Determine the (x, y) coordinate at the center of the cell enclosing the given text.  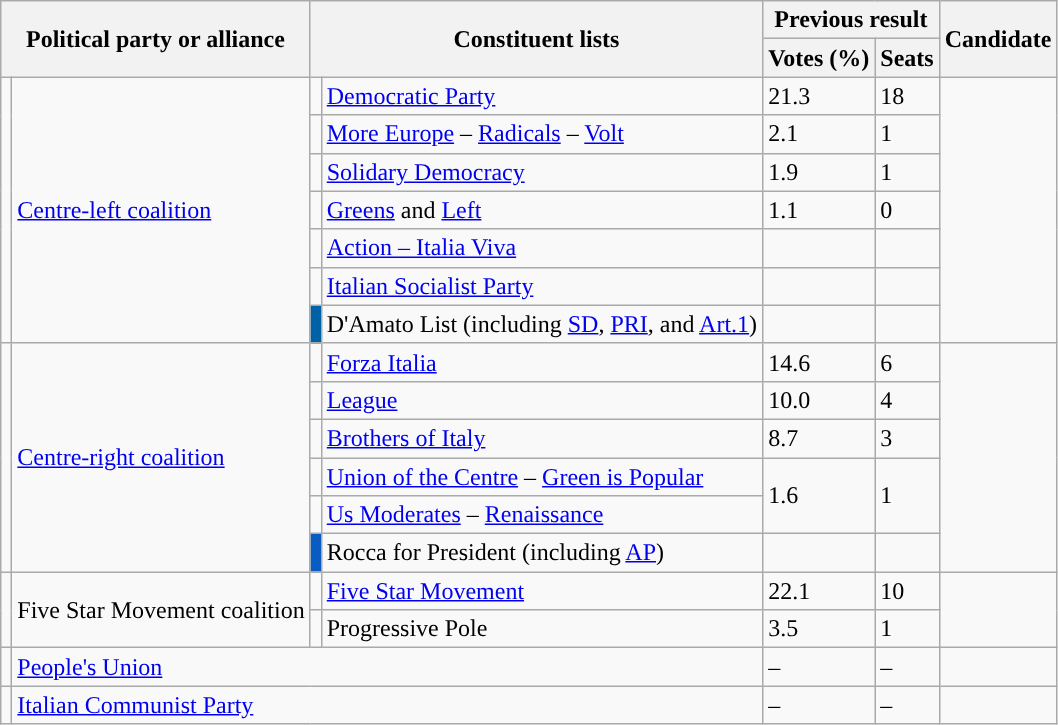
Union of the Centre – Green is Popular (542, 477)
Greens and Left (542, 210)
Centre-right coalition (161, 457)
1.6 (819, 496)
D'Amato List (including SD, PRI, and Art.1) (542, 324)
Votes (%) (819, 58)
People's Union (388, 667)
Us Moderates – Renaissance (542, 515)
Brothers of Italy (542, 438)
Five Star Movement (542, 591)
Political party or alliance (156, 39)
1.1 (819, 210)
2.1 (819, 134)
18 (907, 96)
21.3 (819, 96)
League (542, 400)
Progressive Pole (542, 629)
Centre-left coalition (161, 210)
1.9 (819, 172)
Action – Italia Viva (542, 248)
6 (907, 362)
Previous result (852, 20)
3 (907, 438)
Italian Communist Party (388, 705)
More Europe – Radicals – Volt (542, 134)
3.5 (819, 629)
Seats (907, 58)
10 (907, 591)
Democratic Party (542, 96)
Solidary Democracy (542, 172)
8.7 (819, 438)
Forza Italia (542, 362)
Five Star Movement coalition (161, 610)
22.1 (819, 591)
4 (907, 400)
Rocca for President (including AP) (542, 553)
Italian Socialist Party (542, 286)
10.0 (819, 400)
0 (907, 210)
Constituent lists (536, 39)
Candidate (998, 39)
14.6 (819, 362)
